Extract the (X, Y) coordinate from the center of the cell holding the provided text.  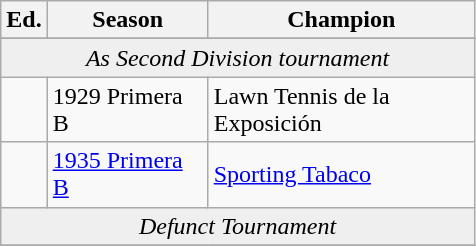
Sporting Tabaco (341, 174)
As Second Division tournament (238, 58)
1929 Primera B (128, 110)
1935 Primera B (128, 174)
Ed. (24, 20)
Champion (341, 20)
Defunct Tournament (238, 226)
Lawn Tennis de la Exposición (341, 110)
Season (128, 20)
